Identify which cell holds the provided text, then report its (x, y) central coordinate. 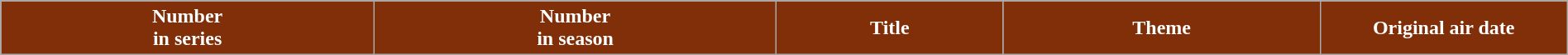
Original air date (1444, 28)
Numberin series (188, 28)
Title (890, 28)
Theme (1161, 28)
Numberin season (575, 28)
